Pinpoint the cell where the given text exists, returning its [x, y] midpoint coordinate. 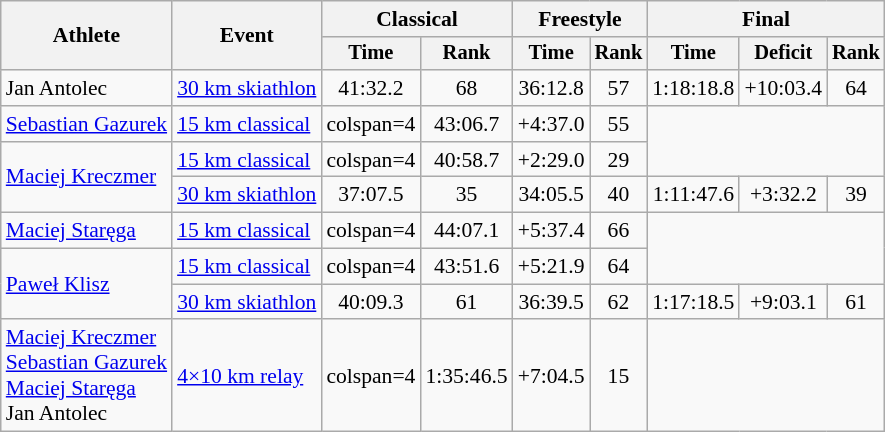
Jan Antolec [86, 88]
Event [246, 36]
Final [766, 19]
37:07.5 [370, 195]
+5:37.4 [552, 231]
62 [619, 302]
1:11:47.6 [693, 195]
Maciej Staręga [86, 231]
55 [619, 124]
43:51.6 [466, 267]
1:17:18.5 [693, 302]
40:58.7 [466, 160]
Sebastian Gazurek [86, 124]
41:32.2 [370, 88]
35 [466, 195]
36:39.5 [552, 302]
68 [466, 88]
4×10 km relay [246, 376]
+3:32.2 [783, 195]
39 [856, 195]
34:05.5 [552, 195]
29 [619, 160]
40 [619, 195]
+10:03.4 [783, 88]
1:35:46.5 [466, 376]
+9:03.1 [783, 302]
43:06.7 [466, 124]
+5:21.9 [552, 267]
+7:04.5 [552, 376]
Athlete [86, 36]
+4:37.0 [552, 124]
Maciej KreczmerSebastian GazurekMaciej StaręgaJan Antolec [86, 376]
Freestyle [580, 19]
Paweł Klisz [86, 284]
Deficit [783, 54]
40:09.3 [370, 302]
Maciej Kreczmer [86, 178]
66 [619, 231]
44:07.1 [466, 231]
15 [619, 376]
+2:29.0 [552, 160]
1:18:18.8 [693, 88]
Classical [416, 19]
57 [619, 88]
36:12.8 [552, 88]
